From the cell containing the given text, extract its center point as [x, y] coordinate. 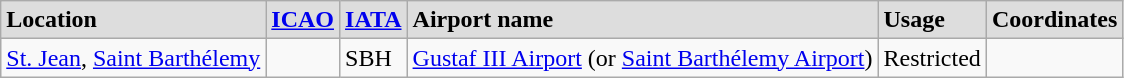
St. Jean, Saint Barthélemy [134, 58]
SBH [374, 58]
IATA [374, 20]
Gustaf III Airport (or Saint Barthélemy Airport) [642, 58]
Restricted [932, 58]
Airport name [642, 20]
Coordinates [1054, 20]
ICAO [303, 20]
Usage [932, 20]
Location [134, 20]
